Return (x, y) of the center of cell containing provided text 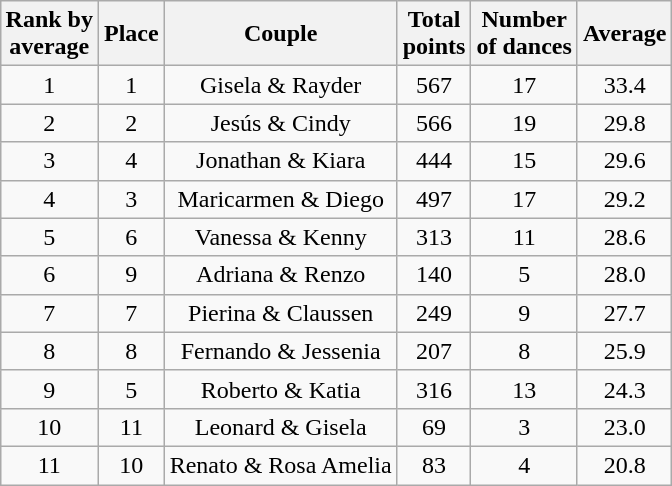
Rank byaverage (49, 34)
Jonathan & Kiara (280, 161)
249 (434, 313)
Roberto & Katia (280, 389)
Couple (280, 34)
83 (434, 465)
20.8 (624, 465)
29.8 (624, 123)
497 (434, 199)
Numberof dances (524, 34)
Pierina & Claussen (280, 313)
29.2 (624, 199)
27.7 (624, 313)
33.4 (624, 85)
Maricarmen & Diego (280, 199)
Place (131, 34)
Adriana & Renzo (280, 275)
Leonard & Gisela (280, 427)
Gisela & Rayder (280, 85)
25.9 (624, 351)
19 (524, 123)
Vanessa & Kenny (280, 237)
Renato & Rosa Amelia (280, 465)
28.6 (624, 237)
566 (434, 123)
444 (434, 161)
140 (434, 275)
207 (434, 351)
23.0 (624, 427)
15 (524, 161)
Jesús & Cindy (280, 123)
567 (434, 85)
Average (624, 34)
29.6 (624, 161)
28.0 (624, 275)
Fernando & Jessenia (280, 351)
13 (524, 389)
24.3 (624, 389)
313 (434, 237)
Totalpoints (434, 34)
69 (434, 427)
316 (434, 389)
